Extract the [x, y] coordinate from the center of the cell holding the provided text.  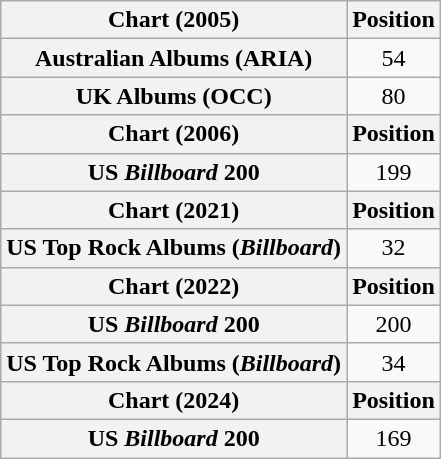
80 [394, 96]
169 [394, 438]
199 [394, 172]
Chart (2006) [174, 134]
54 [394, 58]
32 [394, 248]
UK Albums (OCC) [174, 96]
Chart (2022) [174, 286]
Chart (2024) [174, 400]
Chart (2021) [174, 210]
Australian Albums (ARIA) [174, 58]
34 [394, 362]
200 [394, 324]
Chart (2005) [174, 20]
